Output the (x, y) coordinate of the center of the cell containing the given text.  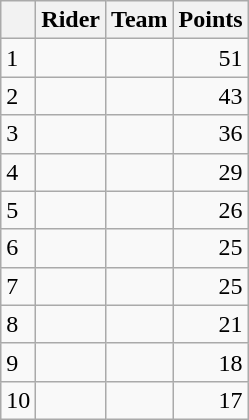
5 (18, 210)
6 (18, 248)
7 (18, 286)
21 (210, 324)
4 (18, 172)
Team (140, 20)
1 (18, 58)
9 (18, 362)
3 (18, 134)
2 (18, 96)
17 (210, 400)
43 (210, 96)
10 (18, 400)
Rider (71, 20)
8 (18, 324)
26 (210, 210)
51 (210, 58)
18 (210, 362)
Points (210, 20)
36 (210, 134)
29 (210, 172)
